From the cell containing the given text, extract its center point as [X, Y] coordinate. 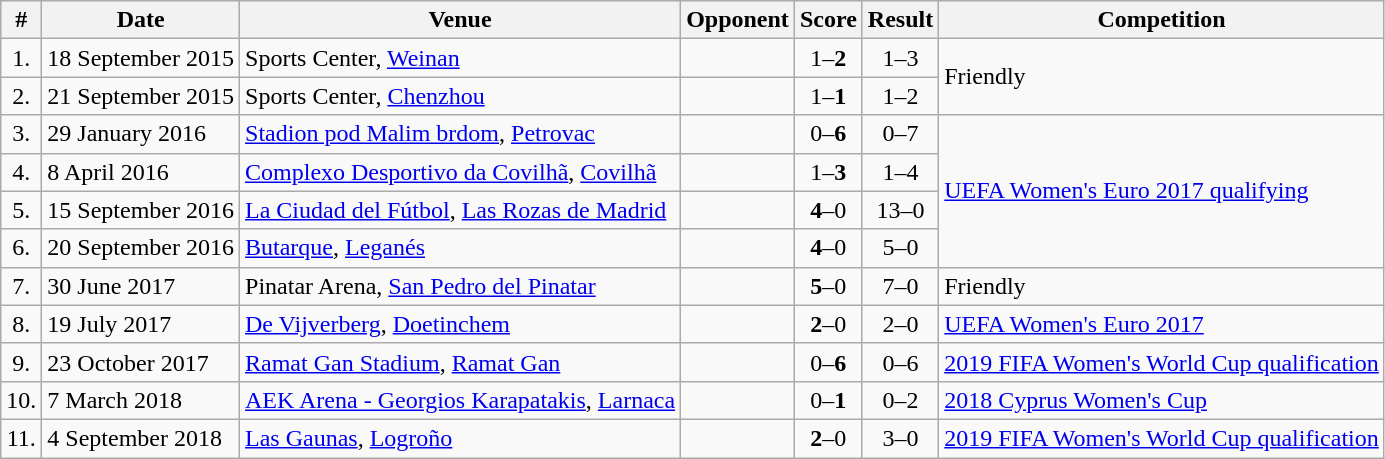
Venue [460, 20]
Las Gaunas, Logroño [460, 438]
Ramat Gan Stadium, Ramat Gan [460, 362]
29 January 2016 [141, 134]
UEFA Women's Euro 2017 [1162, 324]
4. [22, 172]
8. [22, 324]
Sports Center, Weinan [460, 58]
2018 Cyprus Women's Cup [1162, 400]
Pinatar Arena, San Pedro del Pinatar [460, 286]
3. [22, 134]
Butarque, Leganés [460, 248]
5. [22, 210]
18 September 2015 [141, 58]
20 September 2016 [141, 248]
13–0 [900, 210]
De Vijverberg, Doetinchem [460, 324]
1. [22, 58]
Date [141, 20]
Sports Center, Chenzhou [460, 96]
1–4 [900, 172]
AEK Arena - Georgios Karapatakis, Larnaca [460, 400]
Opponent [738, 20]
2. [22, 96]
21 September 2015 [141, 96]
Competition [1162, 20]
19 July 2017 [141, 324]
7 March 2018 [141, 400]
30 June 2017 [141, 286]
6. [22, 248]
0–1 [828, 400]
Stadion pod Malim brdom, Petrovac [460, 134]
7–0 [900, 286]
10. [22, 400]
1–1 [828, 96]
11. [22, 438]
4 September 2018 [141, 438]
La Ciudad del Fútbol, Las Rozas de Madrid [460, 210]
3–0 [900, 438]
Result [900, 20]
Complexo Desportivo da Covilhã, Covilhã [460, 172]
# [22, 20]
9. [22, 362]
23 October 2017 [141, 362]
8 April 2016 [141, 172]
Score [828, 20]
UEFA Women's Euro 2017 qualifying [1162, 191]
15 September 2016 [141, 210]
0–2 [900, 400]
0–7 [900, 134]
7. [22, 286]
